Return [X, Y] of the center of cell containing provided text 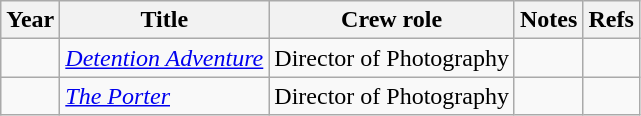
Refs [611, 20]
Notes [548, 20]
The Porter [164, 96]
Year [30, 20]
Crew role [392, 20]
Title [164, 20]
Detention Adventure [164, 58]
